Extract the [x, y] coordinate from the center of the cell holding the provided text.  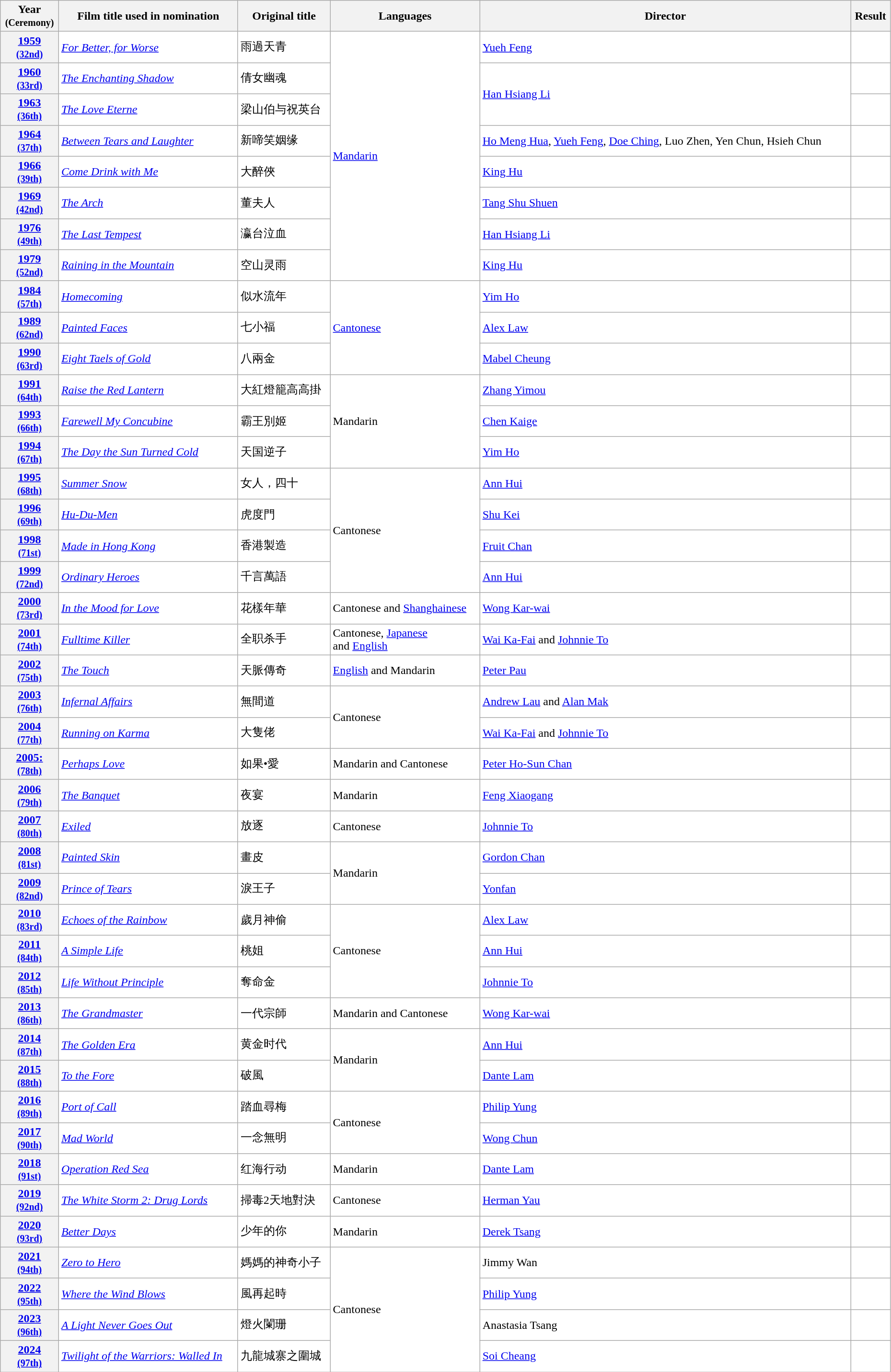
新啼笑姻缘 [284, 141]
1998(71st) [30, 546]
一念無明 [284, 1138]
Herman Yau [665, 1200]
2024(97th) [30, 1356]
2000(73rd) [30, 608]
The Enchanting Shadow [148, 79]
Mad World [148, 1138]
2018(91st) [30, 1169]
1991(64th) [30, 390]
Fruit Chan [665, 546]
Original title [284, 16]
燈火闌珊 [284, 1325]
Twilight of the Warriors: Walled In [148, 1356]
Languages [405, 16]
奪命金 [284, 982]
Result [870, 16]
畫皮 [284, 857]
梁山伯与祝英台 [284, 109]
Anastasia Tsang [665, 1325]
2002(75th) [30, 671]
1999(72nd) [30, 577]
空山灵雨 [284, 265]
千言萬語 [284, 577]
1979(52nd) [30, 265]
Andrew Lau and Alan Mak [665, 701]
夜宴 [284, 795]
董夫人 [284, 203]
Soi Cheang [665, 1356]
Come Drink with Me [148, 171]
2006(79th) [30, 795]
The White Storm 2: Drug Lords [148, 1200]
如果•愛 [284, 764]
1969(42nd) [30, 203]
The Grandmaster [148, 1014]
媽媽的神奇小子 [284, 1263]
Painted Faces [148, 328]
2010(83rd) [30, 920]
Life Without Principle [148, 982]
Where the Wind Blows [148, 1293]
2022(95th) [30, 1293]
Raining in the Mountain [148, 265]
1964(37th) [30, 141]
Zero to Hero [148, 1263]
大隻佬 [284, 733]
2007(80th) [30, 826]
Infernal Affairs [148, 701]
Feng Xiaogang [665, 795]
踏血尋梅 [284, 1107]
2016(89th) [30, 1107]
2020(93rd) [30, 1231]
2008(81st) [30, 857]
Prince of Tears [148, 888]
Better Days [148, 1231]
The Golden Era [148, 1044]
Peter Pau [665, 671]
2021(94th) [30, 1263]
Shu Kei [665, 514]
Derek Tsang [665, 1231]
2011(84th) [30, 951]
Yueh Feng [665, 47]
Eight Taels of Gold [148, 358]
Jimmy Wan [665, 1263]
The Day the Sun Turned Cold [148, 452]
花樣年華 [284, 608]
無間道 [284, 701]
2013(86th) [30, 1014]
1960(33rd) [30, 79]
1976(49th) [30, 234]
2017(90th) [30, 1138]
Director [665, 16]
2023(96th) [30, 1325]
1963(36th) [30, 109]
2001(74th) [30, 639]
放逐 [284, 826]
2012(85th) [30, 982]
倩女幽魂 [284, 79]
全职杀手 [284, 639]
Fulltime Killer [148, 639]
红海行动 [284, 1169]
Ho Meng Hua, Yueh Feng, Doe Ching, Luo Zhen, Yen Chun, Hsieh Chun [665, 141]
To the Fore [148, 1076]
Ordinary Heroes [148, 577]
Cantonese, Japanese and English [405, 639]
天脈傳奇 [284, 671]
桃姐 [284, 951]
2019(92nd) [30, 1200]
瀛台泣血 [284, 234]
大紅燈籠高高掛 [284, 390]
2014(87th) [30, 1044]
天国逆子 [284, 452]
Wong Chun [665, 1138]
The Touch [148, 671]
虎度門 [284, 514]
1995(68th) [30, 484]
1959(32nd) [30, 47]
Cantonese and Shanghainese [405, 608]
The Banquet [148, 795]
1989(62nd) [30, 328]
Exiled [148, 826]
霸王別姬 [284, 422]
2009(82nd) [30, 888]
2015(88th) [30, 1076]
In the Mood for Love [148, 608]
女人，四十 [284, 484]
Summer Snow [148, 484]
Gordon Chan [665, 857]
Running on Karma [148, 733]
八兩金 [284, 358]
Echoes of the Rainbow [148, 920]
1994(67th) [30, 452]
Film title used in nomination [148, 16]
Painted Skin [148, 857]
少年的你 [284, 1231]
The Love Eterne [148, 109]
The Arch [148, 203]
1993(66th) [30, 422]
1984(57th) [30, 296]
Chen Kaige [665, 422]
Between Tears and Laughter [148, 141]
破風 [284, 1076]
Made in Hong Kong [148, 546]
Zhang Yimou [665, 390]
Perhaps Love [148, 764]
2003(76th) [30, 701]
1966(39th) [30, 171]
Homecoming [148, 296]
Yonfan [665, 888]
Mabel Cheung [665, 358]
九龍城寨之圍城 [284, 1356]
Farewell My Concubine [148, 422]
For Better, for Worse [148, 47]
Tang Shu Shuen [665, 203]
1990(63rd) [30, 358]
2005:(78th) [30, 764]
1996(69th) [30, 514]
似水流年 [284, 296]
English and Mandarin [405, 671]
黄金时代 [284, 1044]
Raise the Red Lantern [148, 390]
風再起時 [284, 1293]
Year(Ceremony) [30, 16]
歲月神偷 [284, 920]
The Last Tempest [148, 234]
一代宗師 [284, 1014]
香港製造 [284, 546]
Peter Ho-Sun Chan [665, 764]
雨過天青 [284, 47]
七小福 [284, 328]
掃毒2天地對決 [284, 1200]
A Light Never Goes Out [148, 1325]
大醉俠 [284, 171]
A Simple Life [148, 951]
2004(77th) [30, 733]
Hu-Du-Men [148, 514]
淚王子 [284, 888]
Operation Red Sea [148, 1169]
Port of Call [148, 1107]
